Provide the (X, Y) coordinate of the cell's center where the given text is located.  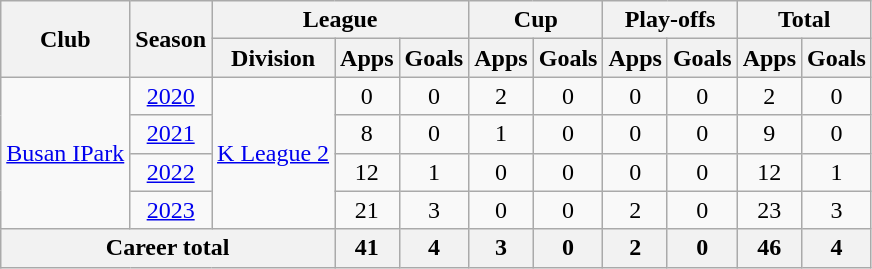
Total (804, 20)
K League 2 (274, 153)
8 (367, 134)
Cup (536, 20)
Career total (168, 248)
2022 (171, 172)
Club (66, 39)
2023 (171, 210)
9 (769, 134)
2020 (171, 96)
Season (171, 39)
League (340, 20)
Division (274, 58)
2021 (171, 134)
Busan IPark (66, 153)
23 (769, 210)
46 (769, 248)
41 (367, 248)
21 (367, 210)
Play-offs (670, 20)
